Extract the (X, Y) coordinate from the center of the cell holding the provided text.  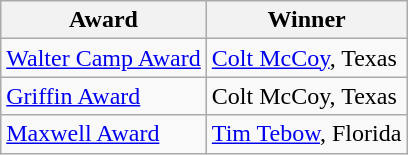
Tim Tebow, Florida (306, 134)
Winner (306, 20)
Walter Camp Award (104, 58)
Griffin Award (104, 96)
Maxwell Award (104, 134)
Award (104, 20)
